Find where the given text appears and provide that cell's center as (X, Y) coordinate. 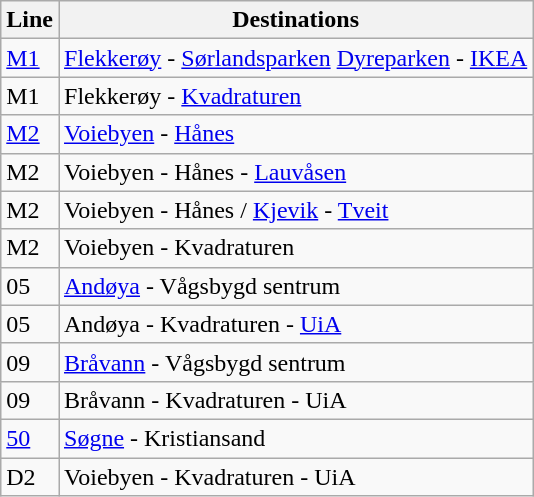
Voiebyen - Kvadraturen - UiA (295, 477)
Voiebyen - Kvadraturen (295, 248)
Andøya - Kvadraturen - UiA (295, 324)
Voiebyen - Hånes (295, 134)
50 (30, 438)
Bråvann - Kvadraturen - UiA (295, 400)
Bråvann - Vågsbygd sentrum (295, 362)
Andøya - Vågsbygd sentrum (295, 286)
Line (30, 20)
Destinations (295, 20)
D2 (30, 477)
Flekkerøy - Kvadraturen (295, 96)
Flekkerøy - Sørlandsparken Dyreparken - IKEA (295, 58)
Voiebyen - Hånes - Lauvåsen (295, 172)
Søgne - Kristiansand (295, 438)
Voiebyen - Hånes / Kjevik - Tveit (295, 210)
